Return the (x, y) coordinate for the center point of the cell that contains the specified text.  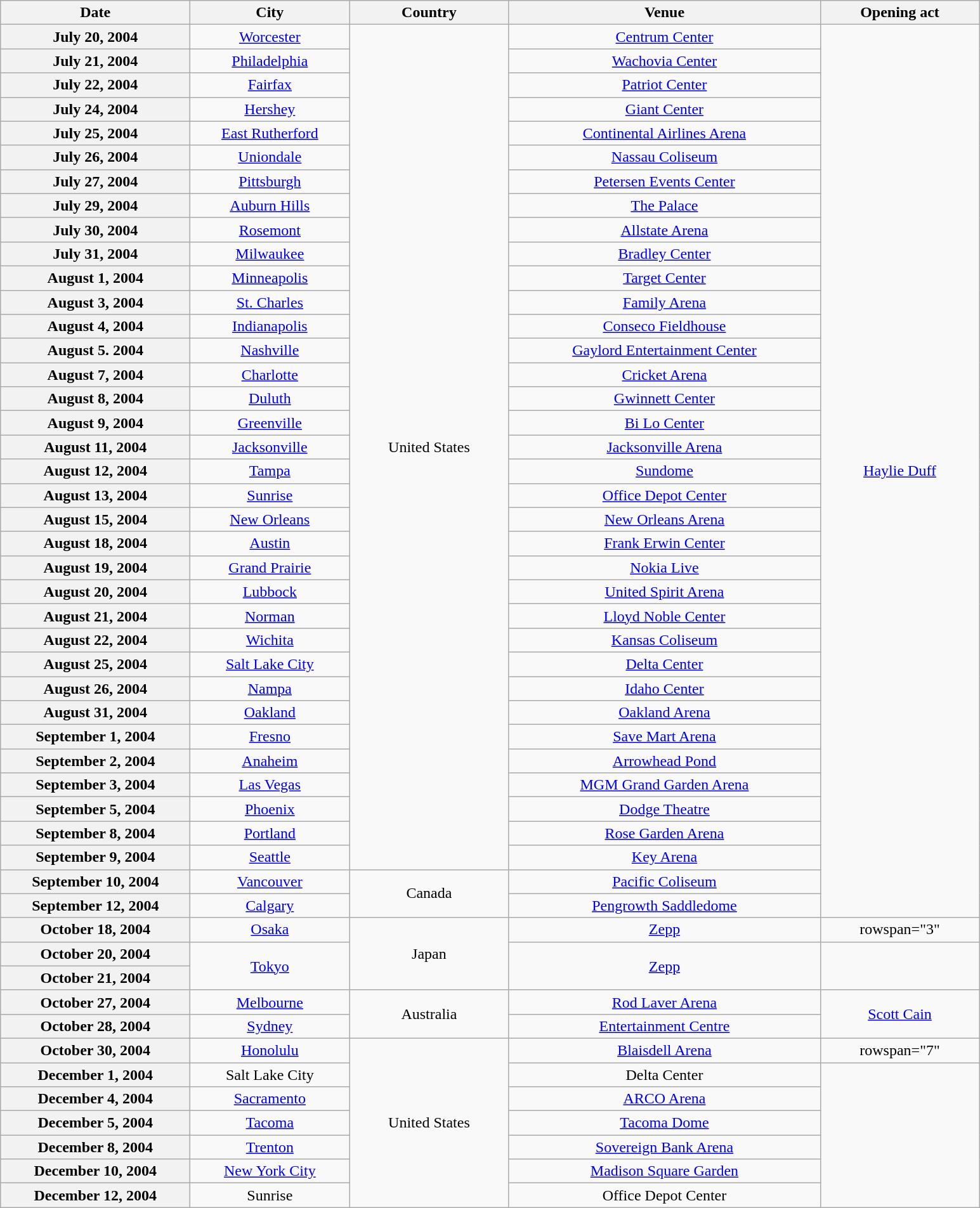
rowspan="7" (899, 1050)
Canada (429, 893)
Calgary (270, 906)
Osaka (270, 930)
December 4, 2004 (95, 1099)
Sundome (665, 471)
New Orleans Arena (665, 519)
Honolulu (270, 1050)
Country (429, 13)
Bi Lo Center (665, 423)
August 4, 2004 (95, 327)
September 3, 2004 (95, 785)
Oakland Arena (665, 713)
August 1, 2004 (95, 278)
Bradley Center (665, 254)
Philadelphia (270, 61)
September 10, 2004 (95, 881)
Sovereign Bank Arena (665, 1147)
October 28, 2004 (95, 1026)
September 2, 2004 (95, 761)
United Spirit Arena (665, 592)
Austin (270, 543)
December 8, 2004 (95, 1147)
Scott Cain (899, 1014)
St. Charles (270, 302)
Trenton (270, 1147)
Target Center (665, 278)
Opening act (899, 13)
July 30, 2004 (95, 230)
August 26, 2004 (95, 688)
Vancouver (270, 881)
August 12, 2004 (95, 471)
Date (95, 13)
July 26, 2004 (95, 157)
July 22, 2004 (95, 85)
August 22, 2004 (95, 640)
October 30, 2004 (95, 1050)
Gwinnett Center (665, 399)
Key Arena (665, 857)
Tampa (270, 471)
Phoenix (270, 809)
Pacific Coliseum (665, 881)
December 1, 2004 (95, 1075)
Nashville (270, 351)
Pittsburgh (270, 181)
Worcester (270, 37)
December 12, 2004 (95, 1195)
Save Mart Arena (665, 737)
Kansas Coliseum (665, 640)
August 7, 2004 (95, 375)
Continental Airlines Arena (665, 133)
August 21, 2004 (95, 616)
Fresno (270, 737)
MGM Grand Garden Arena (665, 785)
August 9, 2004 (95, 423)
Venue (665, 13)
Anaheim (270, 761)
July 25, 2004 (95, 133)
Seattle (270, 857)
Conseco Fieldhouse (665, 327)
August 13, 2004 (95, 495)
Rose Garden Arena (665, 833)
Cricket Arena (665, 375)
July 21, 2004 (95, 61)
Lubbock (270, 592)
Nassau Coliseum (665, 157)
Minneapolis (270, 278)
Tokyo (270, 966)
Wachovia Center (665, 61)
Milwaukee (270, 254)
July 27, 2004 (95, 181)
August 8, 2004 (95, 399)
Nokia Live (665, 568)
The Palace (665, 205)
August 20, 2004 (95, 592)
Rosemont (270, 230)
October 20, 2004 (95, 954)
Pengrowth Saddledome (665, 906)
August 19, 2004 (95, 568)
December 10, 2004 (95, 1171)
Idaho Center (665, 688)
Tacoma Dome (665, 1123)
Norman (270, 616)
December 5, 2004 (95, 1123)
Hershey (270, 109)
Centrum Center (665, 37)
ARCO Arena (665, 1099)
Jacksonville (270, 447)
Wichita (270, 640)
July 31, 2004 (95, 254)
Tacoma (270, 1123)
October 27, 2004 (95, 1002)
Nampa (270, 688)
rowspan="3" (899, 930)
City (270, 13)
Uniondale (270, 157)
August 5. 2004 (95, 351)
Lloyd Noble Center (665, 616)
August 11, 2004 (95, 447)
Gaylord Entertainment Center (665, 351)
Auburn Hills (270, 205)
Australia (429, 1014)
Giant Center (665, 109)
Japan (429, 954)
Greenville (270, 423)
New Orleans (270, 519)
August 25, 2004 (95, 664)
Allstate Arena (665, 230)
New York City (270, 1171)
Blaisdell Arena (665, 1050)
August 31, 2004 (95, 713)
Las Vegas (270, 785)
Sacramento (270, 1099)
Oakland (270, 713)
July 24, 2004 (95, 109)
October 21, 2004 (95, 978)
Indianapolis (270, 327)
Jacksonville Arena (665, 447)
Dodge Theatre (665, 809)
Entertainment Centre (665, 1026)
East Rutherford (270, 133)
Haylie Duff (899, 471)
Arrowhead Pond (665, 761)
September 1, 2004 (95, 737)
August 3, 2004 (95, 302)
Rod Laver Arena (665, 1002)
Portland (270, 833)
Melbourne (270, 1002)
Sydney (270, 1026)
September 8, 2004 (95, 833)
Fairfax (270, 85)
Charlotte (270, 375)
Patriot Center (665, 85)
October 18, 2004 (95, 930)
August 15, 2004 (95, 519)
September 5, 2004 (95, 809)
August 18, 2004 (95, 543)
Family Arena (665, 302)
July 29, 2004 (95, 205)
September 9, 2004 (95, 857)
Frank Erwin Center (665, 543)
Grand Prairie (270, 568)
Madison Square Garden (665, 1171)
Duluth (270, 399)
July 20, 2004 (95, 37)
Petersen Events Center (665, 181)
September 12, 2004 (95, 906)
